Find where the given text appears and provide that cell's center as (X, Y) coordinate. 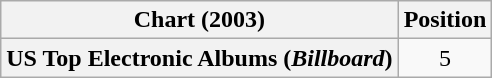
Chart (2003) (200, 20)
Position (445, 20)
5 (445, 58)
US Top Electronic Albums (Billboard) (200, 58)
